Detect which cell encompasses the target text, then output its (X, Y) center coordinate. 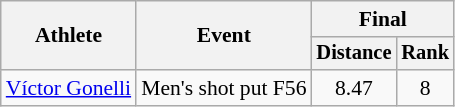
8.47 (354, 88)
Men's shot put F56 (224, 88)
Distance (354, 54)
Víctor Gonelli (68, 88)
Athlete (68, 36)
Final (383, 19)
Event (224, 36)
8 (425, 88)
Rank (425, 54)
